Capture the cell that displays the provided text and extract its (X, Y) central coordinate. 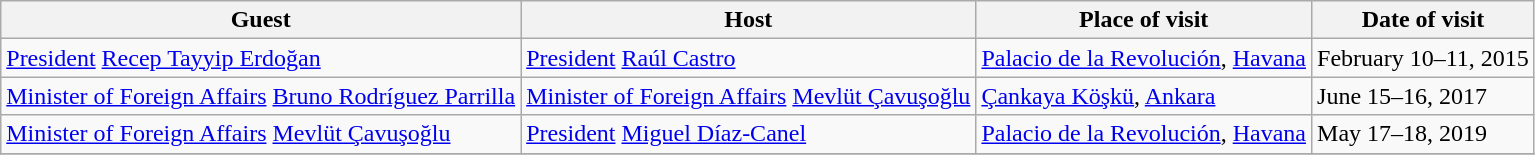
May 17–18, 2019 (1424, 134)
Guest (261, 20)
Minister of Foreign Affairs Bruno Rodríguez Parrilla (261, 96)
Date of visit (1424, 20)
Place of visit (1144, 20)
February 10–11, 2015 (1424, 58)
Host (748, 20)
President Raúl Castro (748, 58)
Çankaya Köşkü, Ankara (1144, 96)
President Recep Tayyip Erdoğan (261, 58)
President Miguel Díaz-Canel (748, 134)
June 15–16, 2017 (1424, 96)
